Provide the (x, y) coordinate of the cell's center where the given text is located.  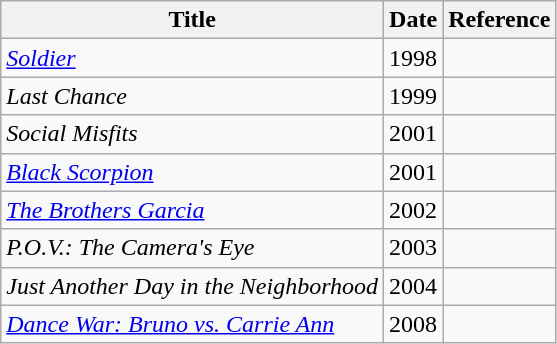
The Brothers Garcia (192, 210)
2003 (414, 248)
Social Misfits (192, 134)
Reference (500, 20)
2008 (414, 324)
Dance War: Bruno vs. Carrie Ann (192, 324)
1998 (414, 58)
P.O.V.: The Camera's Eye (192, 248)
2002 (414, 210)
Black Scorpion (192, 172)
Just Another Day in the Neighborhood (192, 286)
Title (192, 20)
Last Chance (192, 96)
Soldier (192, 58)
2004 (414, 286)
Date (414, 20)
1999 (414, 96)
